Output the (x, y) coordinate of the center of the cell containing the given text.  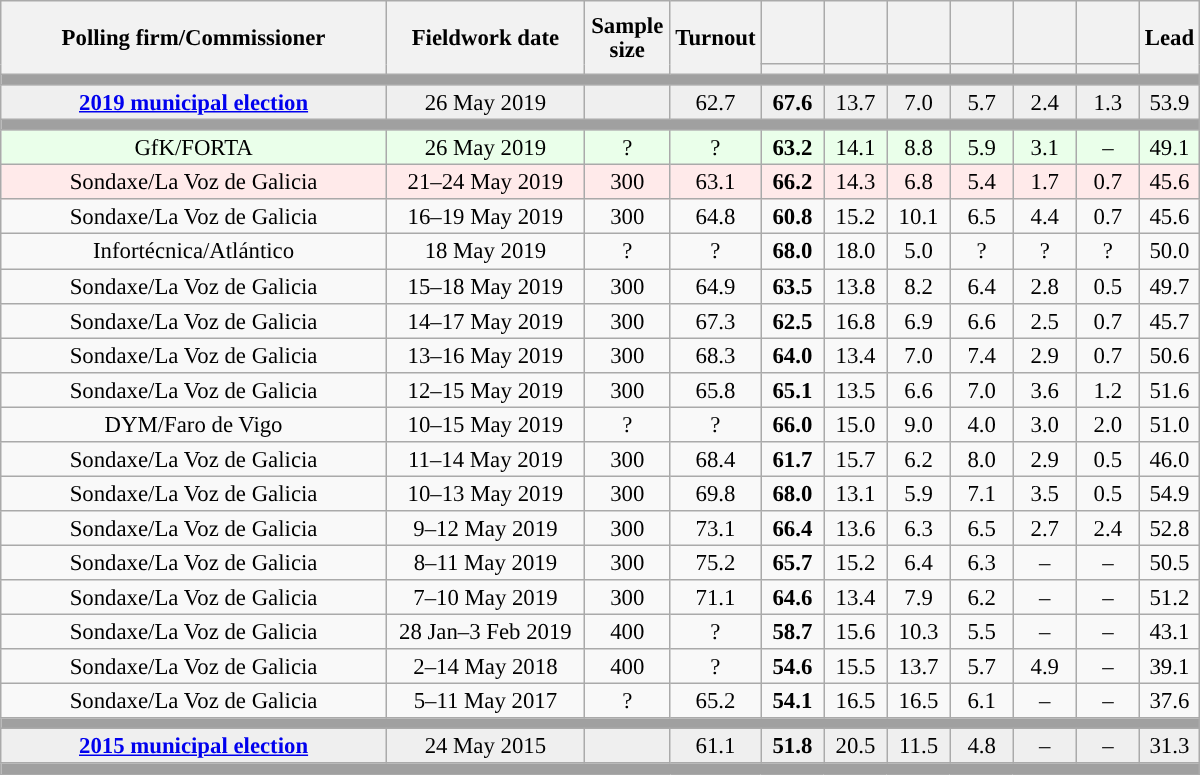
2019 municipal election (194, 102)
53.9 (1169, 102)
2.8 (1044, 286)
63.2 (792, 148)
65.7 (792, 562)
8.8 (918, 148)
10–15 May 2019 (485, 424)
54.9 (1169, 494)
5.5 (982, 632)
67.6 (792, 102)
50.0 (1169, 252)
9.0 (918, 424)
68.3 (716, 356)
14.3 (856, 182)
1.3 (1108, 102)
1.2 (1108, 390)
12–15 May 2019 (485, 390)
39.1 (1169, 666)
9–12 May 2019 (485, 528)
69.8 (716, 494)
13.8 (856, 286)
6.9 (918, 320)
60.8 (792, 218)
Turnout (716, 38)
13–16 May 2019 (485, 356)
46.0 (1169, 460)
64.8 (716, 218)
3.1 (1044, 148)
13.5 (856, 390)
49.7 (1169, 286)
Fieldwork date (485, 38)
5.0 (918, 252)
3.5 (1044, 494)
64.0 (792, 356)
2.7 (1044, 528)
11.5 (918, 746)
3.0 (1044, 424)
63.5 (792, 286)
2.5 (1044, 320)
51.6 (1169, 390)
49.1 (1169, 148)
64.9 (716, 286)
54.6 (792, 666)
63.1 (716, 182)
54.1 (792, 702)
18 May 2019 (485, 252)
7–10 May 2019 (485, 598)
62.7 (716, 102)
2015 municipal election (194, 746)
43.1 (1169, 632)
4.9 (1044, 666)
52.8 (1169, 528)
18.0 (856, 252)
6.1 (982, 702)
15.0 (856, 424)
2–14 May 2018 (485, 666)
11–14 May 2019 (485, 460)
6.8 (918, 182)
50.5 (1169, 562)
10.1 (918, 218)
8.0 (982, 460)
65.2 (716, 702)
4.8 (982, 746)
15–18 May 2019 (485, 286)
31.3 (1169, 746)
65.8 (716, 390)
GfK/FORTA (194, 148)
15.5 (856, 666)
Lead (1169, 38)
4.0 (982, 424)
21–24 May 2019 (485, 182)
2.0 (1108, 424)
61.7 (792, 460)
64.6 (792, 598)
8–11 May 2019 (485, 562)
24 May 2015 (485, 746)
65.1 (792, 390)
61.1 (716, 746)
71.1 (716, 598)
10–13 May 2019 (485, 494)
73.1 (716, 528)
4.4 (1044, 218)
DYM/Faro de Vigo (194, 424)
28 Jan–3 Feb 2019 (485, 632)
66.4 (792, 528)
Sample size (627, 38)
10.3 (918, 632)
7.9 (918, 598)
62.5 (792, 320)
20.5 (856, 746)
51.8 (792, 746)
Infortécnica/Atlántico (194, 252)
67.3 (716, 320)
14–17 May 2019 (485, 320)
16.8 (856, 320)
68.4 (716, 460)
5.4 (982, 182)
5–11 May 2017 (485, 702)
14.1 (856, 148)
66.2 (792, 182)
51.2 (1169, 598)
13.6 (856, 528)
Polling firm/Commissioner (194, 38)
51.0 (1169, 424)
7.1 (982, 494)
15.7 (856, 460)
16–19 May 2019 (485, 218)
58.7 (792, 632)
13.1 (856, 494)
45.7 (1169, 320)
66.0 (792, 424)
75.2 (716, 562)
50.6 (1169, 356)
7.4 (982, 356)
8.2 (918, 286)
1.7 (1044, 182)
3.6 (1044, 390)
37.6 (1169, 702)
15.6 (856, 632)
